Pinpoint the cell where the given text exists, returning its (x, y) midpoint coordinate. 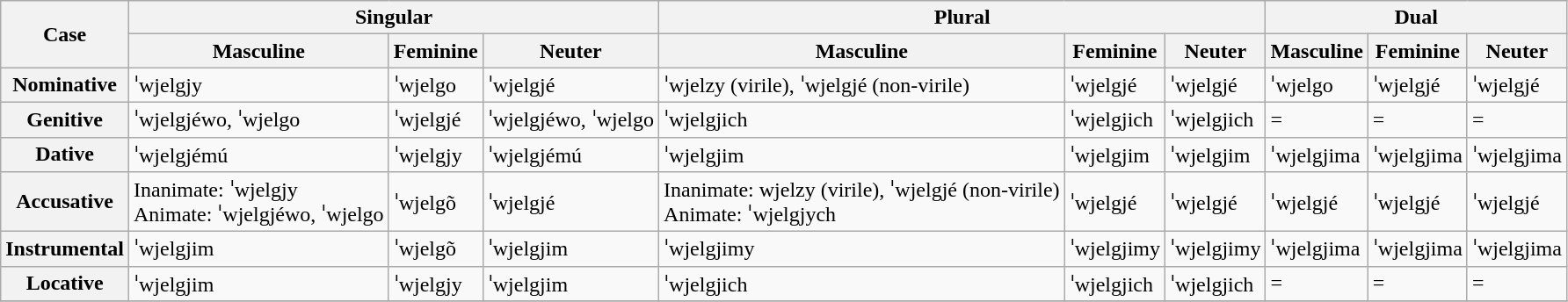
ˈwjelzy (virile), ˈwjelgjé (non-virile) (862, 85)
Instrumental (65, 249)
Nominative (65, 85)
Plural (962, 18)
Singular (394, 18)
Inanimate: ˈwjelgjy Animate: ˈwjelgjéwo, ˈwjelgo (258, 202)
Accusative (65, 202)
Genitive (65, 119)
Case (65, 34)
Dative (65, 155)
Locative (65, 284)
Dual (1416, 18)
Inanimate: wjelzy (virile), ˈwjelgjé (non-virile) Animate: ˈwjelgjych (862, 202)
